Provide the [x, y] coordinate of the cell's center where the given text is located.  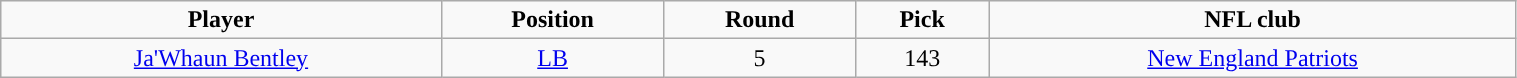
5 [760, 58]
LB [552, 58]
NFL club [1252, 20]
Player [221, 20]
Position [552, 20]
New England Patriots [1252, 58]
143 [922, 58]
Pick [922, 20]
Ja'Whaun Bentley [221, 58]
Round [760, 20]
